Scan for the cell matching the given text and deliver its (x, y) coordinate at center. 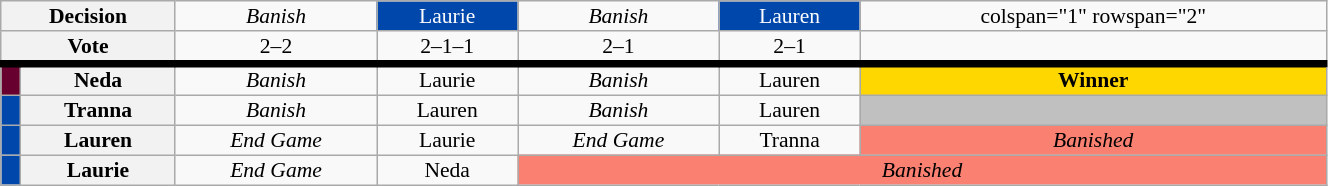
2–2 (276, 48)
2–1–1 (448, 48)
Winner (1093, 80)
colspan="1" rowspan="2" (1093, 16)
Decision (88, 16)
Vote (88, 48)
